Pinpoint the cell where the given text exists, returning its (X, Y) midpoint coordinate. 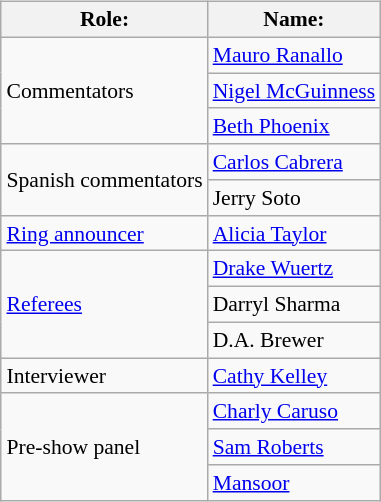
Jerry Soto (294, 198)
Ring announcer (104, 233)
Carlos Cabrera (294, 162)
Referees (104, 304)
Drake Wuertz (294, 269)
Name: (294, 20)
Cathy Kelley (294, 376)
Pre-show panel (104, 446)
Darryl Sharma (294, 305)
Sam Roberts (294, 447)
Alicia Taylor (294, 233)
Charly Caruso (294, 411)
Spanish commentators (104, 180)
Interviewer (104, 376)
Mansoor (294, 483)
D.A. Brewer (294, 340)
Beth Phoenix (294, 126)
Role: (104, 20)
Nigel McGuinness (294, 91)
Mauro Ranallo (294, 55)
Commentators (104, 90)
